Scan for the cell matching the given text and deliver its (X, Y) coordinate at center. 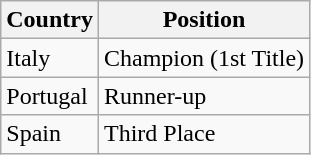
Champion (1st Title) (204, 58)
Italy (50, 58)
Position (204, 20)
Country (50, 20)
Spain (50, 134)
Runner-up (204, 96)
Third Place (204, 134)
Portugal (50, 96)
